Extract the [X, Y] coordinate from the center of the cell holding the provided text.  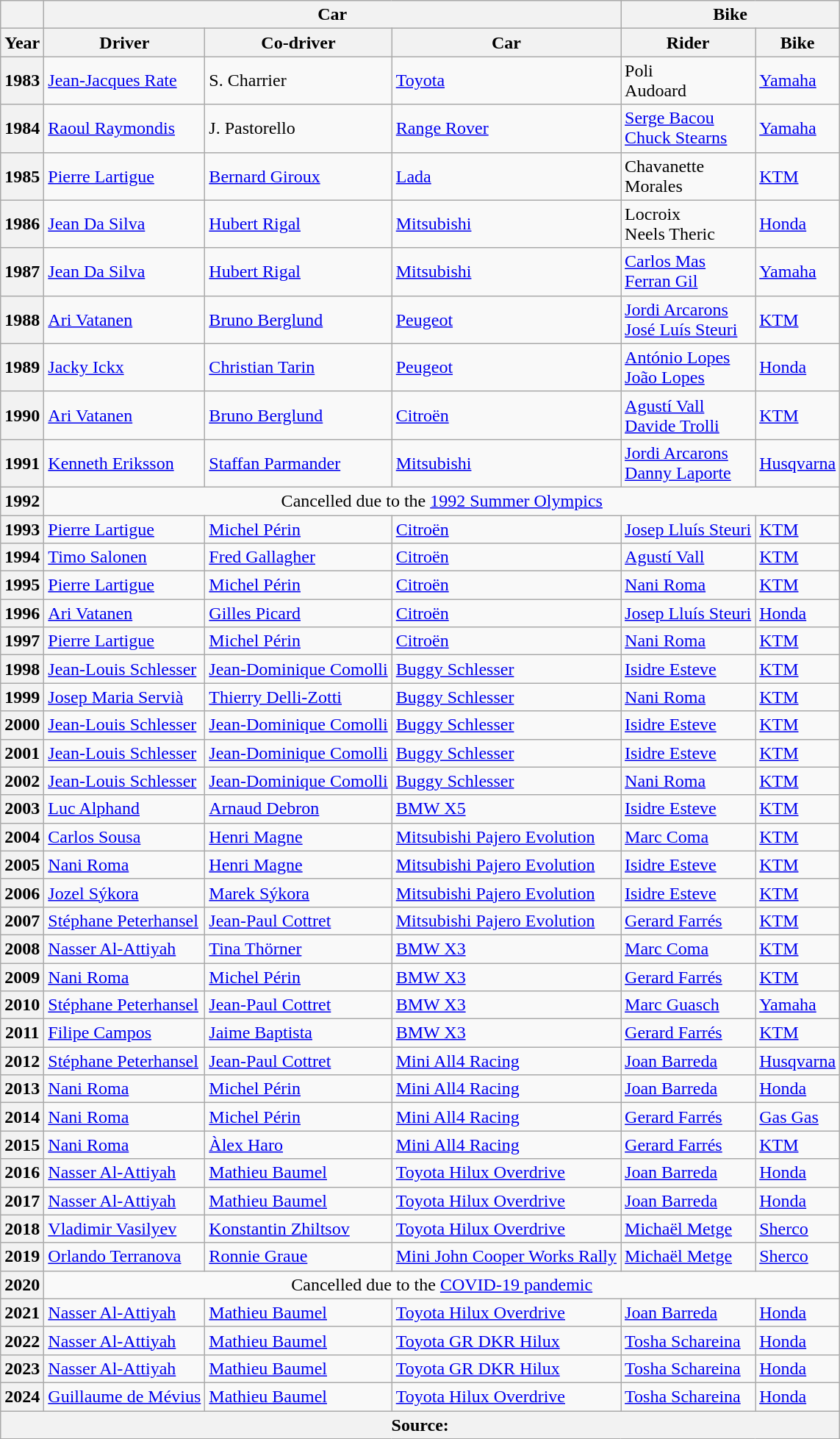
Vladimir Vasilyev [125, 1229]
Mini John Cooper Works Rally [506, 1257]
Agustí Vall [688, 557]
Guillaume de Mévius [125, 1396]
2011 [22, 1033]
BMW X5 [506, 809]
Rider [688, 43]
2012 [22, 1061]
2003 [22, 809]
2008 [22, 949]
Àlex Haro [298, 1145]
Jaime Baptista [298, 1033]
Cancelled due to the COVID-19 pandemic [442, 1285]
Jean-Jacques Rate [125, 81]
1983 [22, 81]
1996 [22, 613]
1986 [22, 224]
Source: [420, 1424]
2017 [22, 1201]
Bernard Giroux [298, 176]
Josep Maria Servià [125, 697]
António Lopes João Lopes [688, 368]
1994 [22, 557]
Christian Tarin [298, 368]
2018 [22, 1229]
1987 [22, 272]
1991 [22, 463]
Jordi Arcarons José Luís Steuri [688, 319]
1997 [22, 641]
Chavanette Morales [688, 176]
Kenneth Eriksson [125, 463]
2000 [22, 725]
Poli Audoard [688, 81]
2024 [22, 1396]
Ronnie Graue [298, 1257]
Raoul Raymondis [125, 128]
2004 [22, 837]
2023 [22, 1368]
2005 [22, 865]
1999 [22, 697]
2015 [22, 1145]
J. Pastorello [298, 128]
2020 [22, 1285]
Thierry Delli-Zotti [298, 697]
Toyota [506, 81]
Cancelled due to the 1992 Summer Olympics [442, 501]
2021 [22, 1313]
2001 [22, 753]
2010 [22, 1005]
Marc Guasch [688, 1005]
Filipe Campos [125, 1033]
2002 [22, 781]
1992 [22, 501]
Agustí Vall Davide Trolli [688, 415]
2006 [22, 893]
Konstantin Zhiltsov [298, 1229]
2007 [22, 921]
1988 [22, 319]
Orlando Terranova [125, 1257]
Jordi Arcarons Danny Laporte [688, 463]
Co-driver [298, 43]
Gas Gas [798, 1117]
1990 [22, 415]
Lada [506, 176]
2016 [22, 1173]
Carlos Sousa [125, 837]
1985 [22, 176]
Carlos Mas Ferran Gil [688, 272]
1993 [22, 529]
Driver [125, 43]
2019 [22, 1257]
1998 [22, 669]
Range Rover [506, 128]
2013 [22, 1089]
Tina Thörner [298, 949]
S. Charrier [298, 81]
1984 [22, 128]
Year [22, 43]
Locroix Neels Theric [688, 224]
Fred Gallagher [298, 557]
1989 [22, 368]
Jozel Sýkora [125, 893]
Staffan Parmander [298, 463]
2022 [22, 1340]
2009 [22, 977]
Marek Sýkora [298, 893]
Gilles Picard [298, 613]
2014 [22, 1117]
1995 [22, 585]
Luc Alphand [125, 809]
Timo Salonen [125, 557]
Arnaud Debron [298, 809]
Serge Bacou Chuck Stearns [688, 128]
Jacky Ickx [125, 368]
